Determine the (X, Y) coordinate at the center of the cell enclosing the given text.  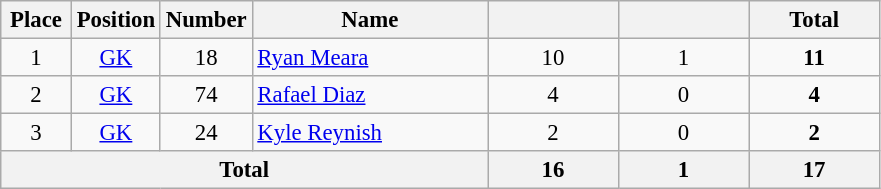
Place (36, 20)
17 (814, 170)
3 (36, 133)
Name (370, 20)
11 (814, 58)
Rafael Diaz (370, 95)
24 (206, 133)
16 (554, 170)
Position (116, 20)
10 (554, 58)
74 (206, 95)
Kyle Reynish (370, 133)
Ryan Meara (370, 58)
18 (206, 58)
Number (206, 20)
